Return [x, y] of the center of cell containing provided text 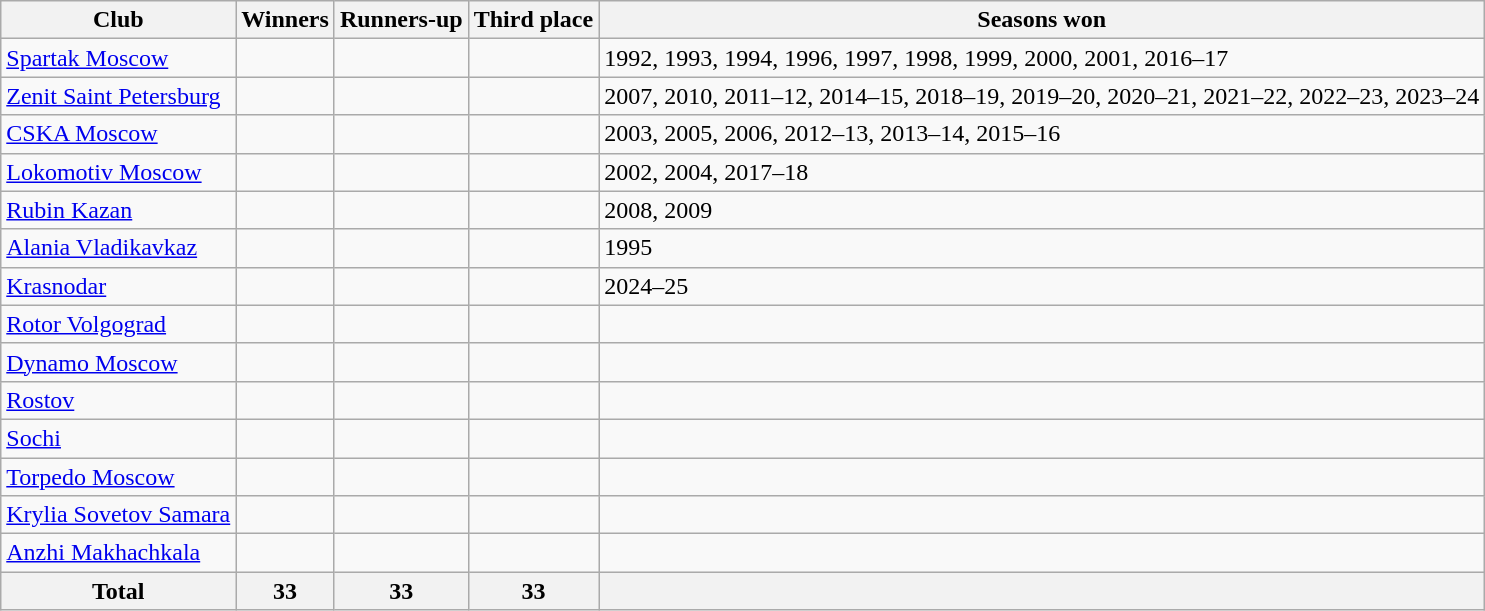
Rotor Volgograd [118, 324]
Lokomotiv Moscow [118, 172]
1995 [1042, 248]
2003, 2005, 2006, 2012–13, 2013–14, 2015–16 [1042, 134]
Club [118, 20]
Total [118, 591]
Winners [286, 20]
CSKA Moscow [118, 134]
Krasnodar [118, 286]
2008, 2009 [1042, 210]
Alania Vladikavkaz [118, 248]
2002, 2004, 2017–18 [1042, 172]
Krylia Sovetov Samara [118, 515]
2007, 2010, 2011–12, 2014–15, 2018–19, 2019–20, 2020–21, 2021–22, 2022–23, 2023–24 [1042, 96]
2024–25 [1042, 286]
Zenit Saint Petersburg [118, 96]
Torpedo Moscow [118, 477]
Rubin Kazan [118, 210]
Anzhi Makhachkala [118, 553]
Sochi [118, 438]
1992, 1993, 1994, 1996, 1997, 1998, 1999, 2000, 2001, 2016–17 [1042, 58]
Seasons won [1042, 20]
Third place [533, 20]
Rostov [118, 400]
Spartak Moscow [118, 58]
Runners-up [401, 20]
Dynamo Moscow [118, 362]
